Output the [X, Y] coordinate of the center of the cell containing the given text.  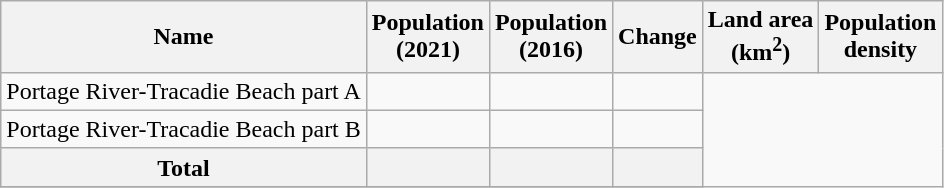
Population(2021) [428, 37]
Portage River-Tracadie Beach part B [184, 129]
Portage River-Tracadie Beach part A [184, 91]
Name [184, 37]
Populationdensity [880, 37]
Population(2016) [550, 37]
Change [658, 37]
Total [184, 167]
Land area(km2) [760, 37]
